Find where the given text appears and provide that cell's center as [X, Y] coordinate. 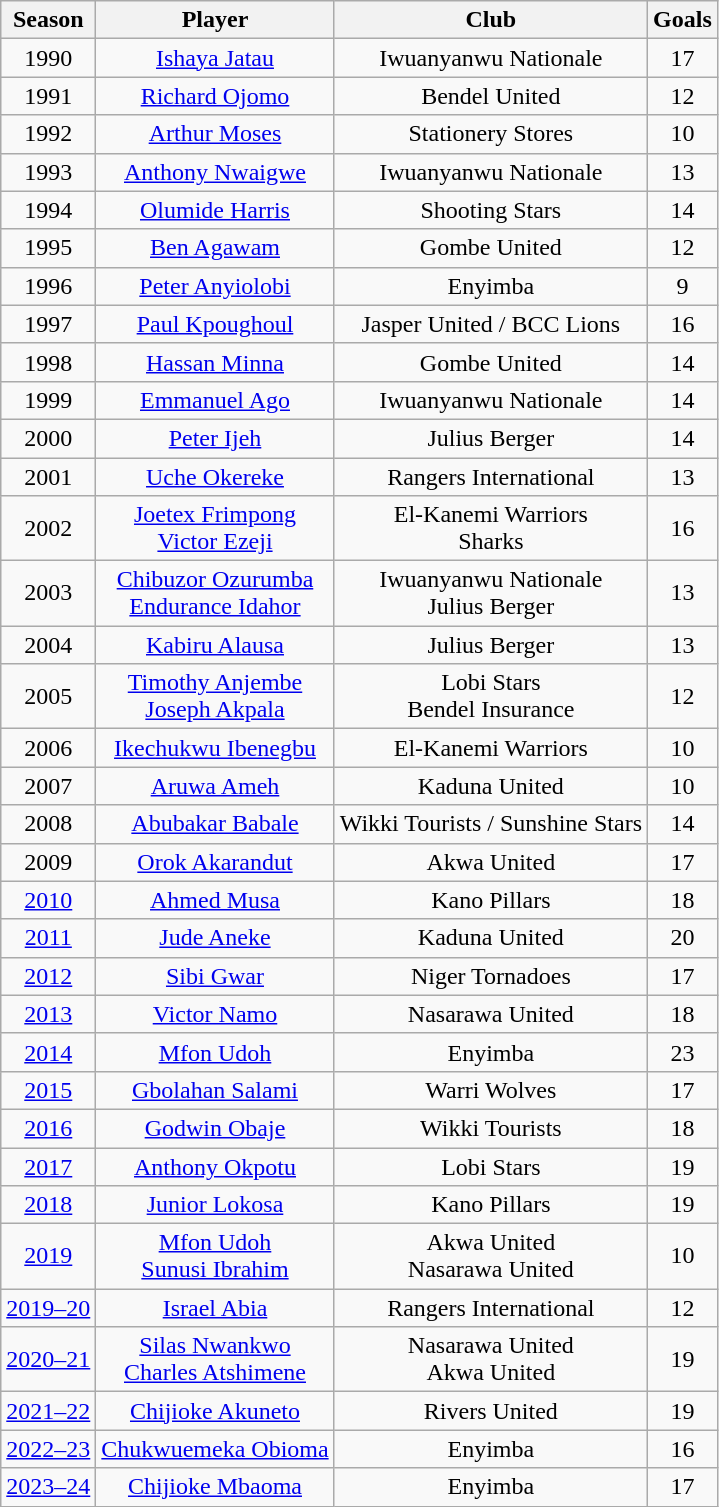
Nasarawa United [490, 1014]
2007 [48, 786]
Arthur Moses [215, 134]
Abubakar Babale [215, 824]
Aruwa Ameh [215, 786]
2018 [48, 1205]
1994 [48, 210]
Warri Wolves [490, 1090]
Season [48, 20]
Uche Okereke [215, 477]
1990 [48, 58]
Ikechukwu Ibenegbu [215, 748]
Junior Lokosa [215, 1205]
Akwa UnitedNasarawa United [490, 1256]
2019–20 [48, 1308]
Hassan Minna [215, 362]
Chijioke Mbaoma [215, 1487]
Lobi Stars [490, 1167]
Gbolahan Salami [215, 1090]
2006 [48, 748]
23 [683, 1052]
20 [683, 938]
2003 [48, 594]
Akwa United [490, 862]
Player [215, 20]
Peter Ijeh [215, 438]
1996 [48, 286]
2000 [48, 438]
Ishaya Jatau [215, 58]
Sibi Gwar [215, 976]
Chukwuemeka Obioma [215, 1449]
Chibuzor Ozurumba Endurance Idahor [215, 594]
2013 [48, 1014]
Wikki Tourists / Sunshine Stars [490, 824]
1997 [48, 324]
Shooting Stars [490, 210]
1999 [48, 400]
Stationery Stores [490, 134]
1998 [48, 362]
2020–21 [48, 1360]
Kabiru Alausa [215, 645]
Mfon Udoh Sunusi Ibrahim [215, 1256]
El-Kanemi WarriorsSharks [490, 528]
Joetex Frimpong Victor Ezeji [215, 528]
Anthony Okpotu [215, 1167]
9 [683, 286]
Jasper United / BCC Lions [490, 324]
Olumide Harris [215, 210]
Richard Ojomo [215, 96]
2005 [48, 696]
2019 [48, 1256]
Anthony Nwaigwe [215, 172]
2004 [48, 645]
Godwin Obaje [215, 1128]
Goals [683, 20]
1992 [48, 134]
El-Kanemi Warriors [490, 748]
2008 [48, 824]
Ahmed Musa [215, 900]
2009 [48, 862]
Jude Aneke [215, 938]
Iwuanyanwu NationaleJulius Berger [490, 594]
Israel Abia [215, 1308]
2012 [48, 976]
1995 [48, 248]
2001 [48, 477]
2011 [48, 938]
Wikki Tourists [490, 1128]
Chijioke Akuneto [215, 1411]
2017 [48, 1167]
Timothy Anjembe Joseph Akpala [215, 696]
2021–22 [48, 1411]
1991 [48, 96]
Nasarawa UnitedAkwa United [490, 1360]
Mfon Udoh [215, 1052]
2023–24 [48, 1487]
Niger Tornadoes [490, 976]
2010 [48, 900]
2014 [48, 1052]
Orok Akarandut [215, 862]
Lobi StarsBendel Insurance [490, 696]
2016 [48, 1128]
Rivers United [490, 1411]
2022–23 [48, 1449]
Victor Namo [215, 1014]
1993 [48, 172]
Ben Agawam [215, 248]
Peter Anyiolobi [215, 286]
2002 [48, 528]
Paul Kpoughoul [215, 324]
Club [490, 20]
Silas Nwankwo Charles Atshimene [215, 1360]
Emmanuel Ago [215, 400]
2015 [48, 1090]
Bendel United [490, 96]
